Return the [x, y] coordinate for the center point of the cell that contains the specified text.  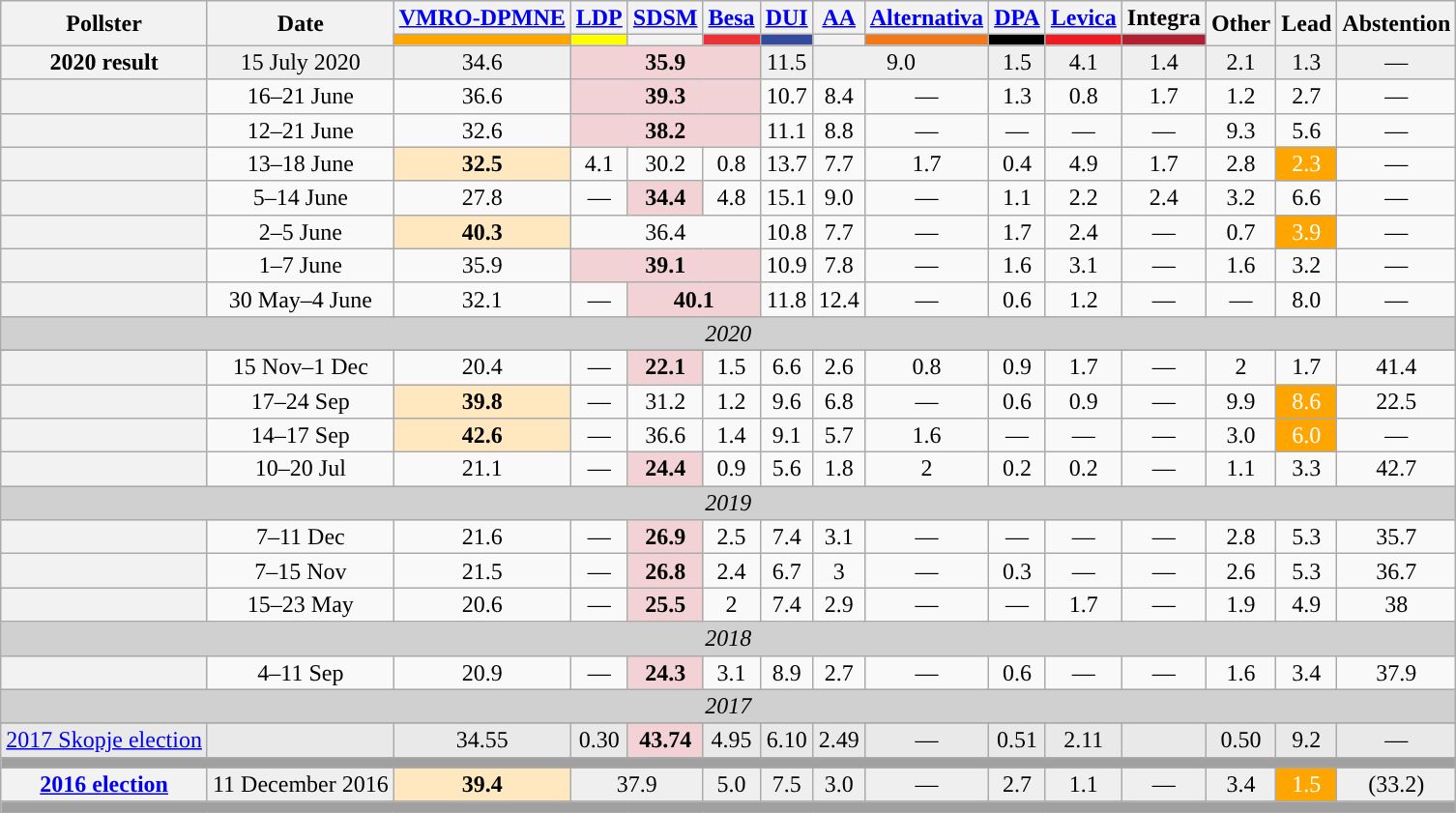
4.95 [731, 740]
4.8 [731, 197]
32.6 [481, 130]
0.30 [599, 740]
15 Nov–1 Dec [300, 367]
1.9 [1240, 605]
35.7 [1396, 537]
11.5 [787, 62]
36.4 [665, 232]
9.1 [787, 435]
11.1 [787, 130]
3 [839, 570]
2016 election [104, 785]
14–17 Sep [300, 435]
2020 [729, 333]
0.4 [1017, 164]
27.8 [481, 197]
DUI [787, 17]
9.6 [787, 402]
Lead [1307, 23]
2020 result [104, 62]
8.9 [787, 673]
11.8 [787, 300]
20.4 [481, 367]
Other [1240, 23]
6.10 [787, 740]
Pollster [104, 23]
9.3 [1240, 130]
Abstention [1396, 23]
40.3 [481, 232]
3.3 [1307, 470]
26.9 [665, 537]
1.8 [839, 470]
2.3 [1307, 164]
39.8 [481, 402]
7–15 Nov [300, 570]
10.8 [787, 232]
2.49 [839, 740]
Integra [1164, 17]
5–14 June [300, 197]
6.0 [1307, 435]
Alternativa [926, 17]
2018 [729, 638]
0.51 [1017, 740]
34.4 [665, 197]
10–20 Jul [300, 470]
42.7 [1396, 470]
36.7 [1396, 570]
21.6 [481, 537]
3.9 [1307, 232]
(33.2) [1396, 785]
22.1 [665, 367]
7.5 [787, 785]
VMRO-DPMNE [481, 17]
AA [839, 17]
30 May–4 June [300, 300]
13.7 [787, 164]
20.9 [481, 673]
10.7 [787, 97]
0.3 [1017, 570]
34.55 [481, 740]
42.6 [481, 435]
17–24 Sep [300, 402]
26.8 [665, 570]
38.2 [665, 130]
0.7 [1240, 232]
41.4 [1396, 367]
2.2 [1083, 197]
2.11 [1083, 740]
2.5 [731, 537]
16–21 June [300, 97]
34.6 [481, 62]
25.5 [665, 605]
8.6 [1307, 402]
21.5 [481, 570]
2017 Skopje election [104, 740]
39.1 [665, 265]
15 July 2020 [300, 62]
DPA [1017, 17]
13–18 June [300, 164]
31.2 [665, 402]
2017 [729, 706]
8.4 [839, 97]
8.0 [1307, 300]
2.9 [839, 605]
9.2 [1307, 740]
24.4 [665, 470]
32.5 [481, 164]
0.50 [1240, 740]
9.9 [1240, 402]
30.2 [665, 164]
11 December 2016 [300, 785]
Besa [731, 17]
7–11 Dec [300, 537]
LDP [599, 17]
40.1 [694, 300]
21.1 [481, 470]
Levica [1083, 17]
5.0 [731, 785]
2019 [729, 503]
7.8 [839, 265]
43.74 [665, 740]
4–11 Sep [300, 673]
38 [1396, 605]
5.7 [839, 435]
6.7 [787, 570]
32.1 [481, 300]
6.8 [839, 402]
12.4 [839, 300]
2.1 [1240, 62]
39.3 [665, 97]
12–21 June [300, 130]
2–5 June [300, 232]
20.6 [481, 605]
1–7 June [300, 265]
15–23 May [300, 605]
39.4 [481, 785]
24.3 [665, 673]
Date [300, 23]
22.5 [1396, 402]
10.9 [787, 265]
8.8 [839, 130]
15.1 [787, 197]
SDSM [665, 17]
